Extract the [x, y] coordinate from the center of the cell holding the provided text.  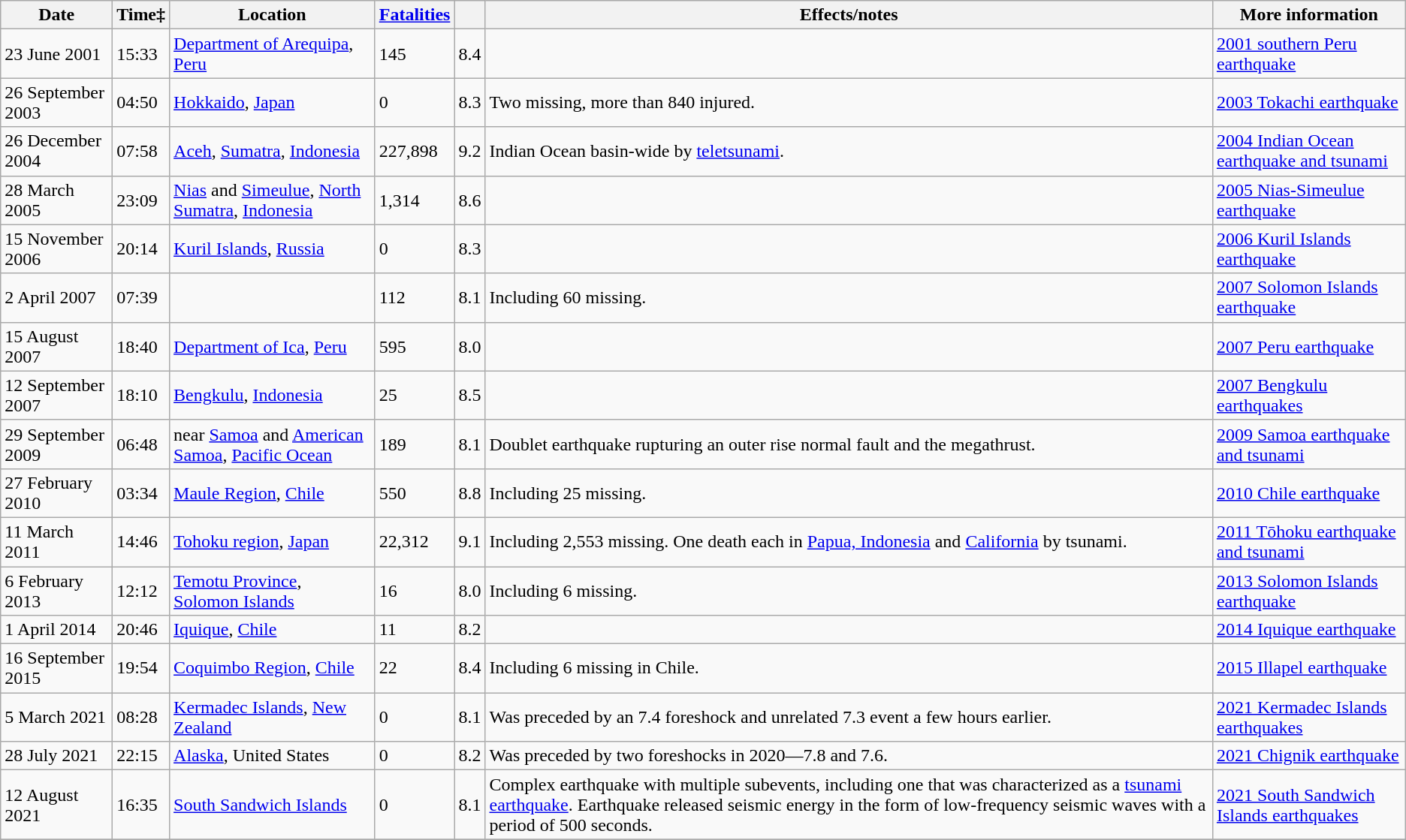
27 February 2010 [57, 492]
2011 Tōhoku earthquake and tsunami [1308, 542]
Aceh, Sumatra, Indonesia [273, 152]
04:50 [141, 102]
145 [415, 54]
6 February 2013 [57, 590]
Department of Ica, Peru [273, 347]
2014 Iquique earthquake [1308, 630]
Including 25 missing. [849, 492]
18:10 [141, 395]
Including 2,553 missing. One death each in Papua, Indonesia and California by tsunami. [849, 542]
8.8 [470, 492]
8.6 [470, 200]
Fatalities [415, 15]
22:15 [141, 756]
12:12 [141, 590]
23 June 2001 [57, 54]
2009 Samoa earthquake and tsunami [1308, 444]
2004 Indian Ocean earthquake and tsunami [1308, 152]
Was preceded by two foreshocks in 2020—7.8 and 7.6. [849, 756]
07:39 [141, 297]
Including 60 missing. [849, 297]
15:33 [141, 54]
2007 Solomon Islands earthquake [1308, 297]
2 April 2007 [57, 297]
Tohoku region, Japan [273, 542]
22 [415, 668]
227,898 [415, 152]
22,312 [415, 542]
12 September 2007 [57, 395]
2007 Peru earthquake [1308, 347]
16:35 [141, 805]
8.5 [470, 395]
20:14 [141, 249]
23:09 [141, 200]
19:54 [141, 668]
1,314 [415, 200]
2007 Bengkulu earthquakes [1308, 395]
near Samoa and American Samoa, Pacific Ocean [273, 444]
Doublet earthquake rupturing an outer rise normal fault and the megathrust. [849, 444]
5 March 2021 [57, 718]
Hokkaido, Japan [273, 102]
25 [415, 395]
189 [415, 444]
Maule Region, Chile [273, 492]
Department of Arequipa, Peru [273, 54]
Coquimbo Region, Chile [273, 668]
Nias and Simeulue, North Sumatra, Indonesia [273, 200]
9.1 [470, 542]
15 August 2007 [57, 347]
14:46 [141, 542]
9.2 [470, 152]
11 [415, 630]
Date [57, 15]
06:48 [141, 444]
Indian Ocean basin-wide by teletsunami. [849, 152]
Bengkulu, Indonesia [273, 395]
20:46 [141, 630]
More information [1308, 15]
2003 Tokachi earthquake [1308, 102]
2021 Chignik earthquake [1308, 756]
18:40 [141, 347]
Including 6 missing. [849, 590]
07:58 [141, 152]
2021 Kermadec Islands earthquakes [1308, 718]
Effects/notes [849, 15]
28 March 2005 [57, 200]
16 September 2015 [57, 668]
550 [415, 492]
08:28 [141, 718]
2015 Illapel earthquake [1308, 668]
595 [415, 347]
15 November 2006 [57, 249]
29 September 2009 [57, 444]
16 [415, 590]
Two missing, more than 840 injured. [849, 102]
Location [273, 15]
03:34 [141, 492]
12 August 2021 [57, 805]
26 December 2004 [57, 152]
Time‡ [141, 15]
28 July 2021 [57, 756]
1 April 2014 [57, 630]
11 March 2011 [57, 542]
South Sandwich Islands [273, 805]
Including 6 missing in Chile. [849, 668]
2021 South Sandwich Islands earthquakes [1308, 805]
Kermadec Islands, New Zealand [273, 718]
2006 Kuril Islands earthquake [1308, 249]
Kuril Islands, Russia [273, 249]
2005 Nias-Simeulue earthquake [1308, 200]
112 [415, 297]
2001 southern Peru earthquake [1308, 54]
Was preceded by an 7.4 foreshock and unrelated 7.3 event a few hours earlier. [849, 718]
Temotu Province, Solomon Islands [273, 590]
Iquique, Chile [273, 630]
2010 Chile earthquake [1308, 492]
2013 Solomon Islands earthquake [1308, 590]
26 September 2003 [57, 102]
Alaska, United States [273, 756]
